Search for the cell housing the specified text and yield its (x, y) center coordinate. 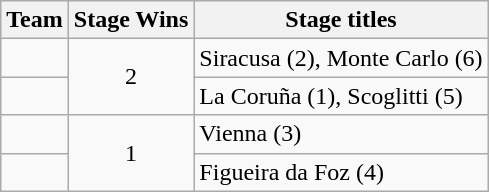
Figueira da Foz (4) (341, 172)
Vienna (3) (341, 134)
Stage Wins (131, 20)
2 (131, 77)
La Coruña (1), Scoglitti (5) (341, 96)
Siracusa (2), Monte Carlo (6) (341, 58)
Stage titles (341, 20)
Team (35, 20)
1 (131, 153)
